Scan for the cell matching the given text and deliver its (x, y) coordinate at center. 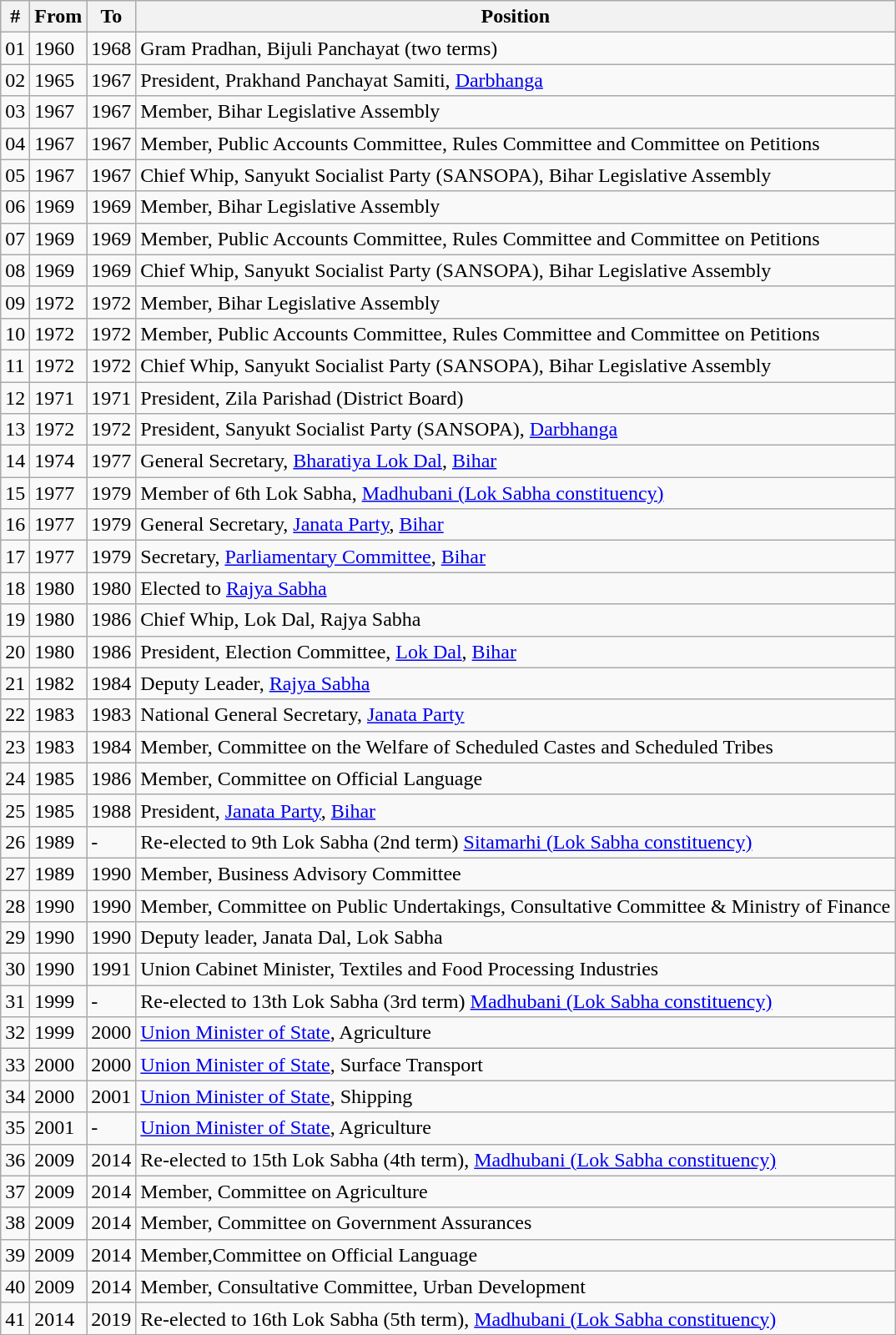
01 (15, 48)
2019 (112, 1318)
04 (15, 144)
25 (15, 810)
Union Minister of State, Surface Transport (516, 1065)
18 (15, 588)
Re-elected to 13th Lok Sabha (3rd term) Madhubani (Lok Sabha constituency) (516, 1001)
1982 (58, 683)
Re-elected to 15th Lok Sabha (4th term), Madhubani (Lok Sabha constituency) (516, 1160)
12 (15, 398)
Union Minister of State, Shipping (516, 1096)
Member,Committee on Official Language (516, 1255)
General Secretary, Janata Party, Bihar (516, 525)
Deputy Leader, Rajya Sabha (516, 683)
President, Election Committee, Lok Dal, Bihar (516, 652)
11 (15, 365)
17 (15, 557)
Member, Committee on the Welfare of Scheduled Castes and Scheduled Tribes (516, 747)
# (15, 17)
Member, Committee on Official Language (516, 778)
Member, Consultative Committee, Urban Development (516, 1287)
10 (15, 334)
1960 (58, 48)
President, Sanyukt Socialist Party (SANSOPA), Darbhanga (516, 430)
26 (15, 842)
35 (15, 1128)
General Secretary, Bharatiya Lok Dal, Bihar (516, 461)
Gram Pradhan, Bijuli Panchayat (two terms) (516, 48)
13 (15, 430)
28 (15, 905)
Secretary, Parliamentary Committee, Bihar (516, 557)
14 (15, 461)
Member, Business Advisory Committee (516, 874)
32 (15, 1033)
Member of 6th Lok Sabha, Madhubani (Lok Sabha constituency) (516, 493)
23 (15, 747)
30 (15, 970)
03 (15, 112)
President, Zila Parishad (District Board) (516, 398)
09 (15, 302)
07 (15, 239)
38 (15, 1223)
Union Cabinet Minister, Textiles and Food Processing Industries (516, 970)
41 (15, 1318)
1974 (58, 461)
36 (15, 1160)
Chief Whip, Lok Dal, Rajya Sabha (516, 620)
34 (15, 1096)
President, Prakhand Panchayat Samiti, Darbhanga (516, 80)
Re-elected to 16th Lok Sabha (5th term), Madhubani (Lok Sabha constituency) (516, 1318)
37 (15, 1191)
Member, Committee on Public Undertakings, Consultative Committee & Ministry of Finance (516, 905)
15 (15, 493)
To (112, 17)
29 (15, 938)
From (58, 17)
27 (15, 874)
Re-elected to 9th Lok Sabha (2nd term) Sitamarhi (Lok Sabha constituency) (516, 842)
33 (15, 1065)
1968 (112, 48)
19 (15, 620)
31 (15, 1001)
Member, Committee on Agriculture (516, 1191)
20 (15, 652)
National General Secretary, Janata Party (516, 715)
Position (516, 17)
Member, Committee on Government Assurances (516, 1223)
21 (15, 683)
1988 (112, 810)
1965 (58, 80)
President, Janata Party, Bihar (516, 810)
06 (15, 207)
02 (15, 80)
08 (15, 270)
Elected to Rajya Sabha (516, 588)
24 (15, 778)
05 (15, 175)
Deputy leader, Janata Dal, Lok Sabha (516, 938)
16 (15, 525)
39 (15, 1255)
40 (15, 1287)
1991 (112, 970)
22 (15, 715)
